Detect which cell encompasses the target text, then output its (X, Y) center coordinate. 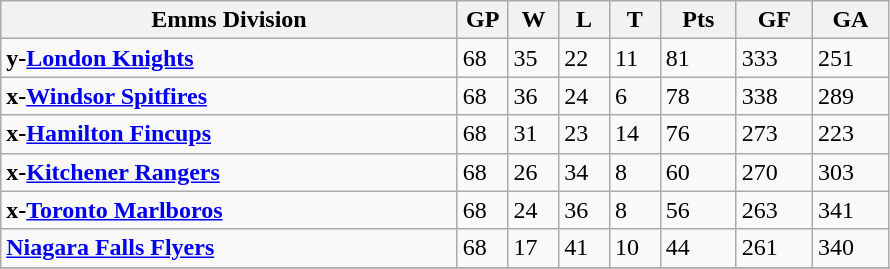
L (584, 20)
11 (634, 58)
41 (584, 248)
44 (698, 248)
x-Hamilton Fincups (230, 134)
270 (774, 172)
303 (850, 172)
78 (698, 96)
340 (850, 248)
x-Windsor Spitfires (230, 96)
W (534, 20)
261 (774, 248)
333 (774, 58)
Pts (698, 20)
6 (634, 96)
81 (698, 58)
Niagara Falls Flyers (230, 248)
338 (774, 96)
35 (534, 58)
x-Kitchener Rangers (230, 172)
T (634, 20)
223 (850, 134)
76 (698, 134)
14 (634, 134)
273 (774, 134)
GF (774, 20)
31 (534, 134)
60 (698, 172)
22 (584, 58)
10 (634, 248)
251 (850, 58)
x-Toronto Marlboros (230, 210)
Emms Division (230, 20)
34 (584, 172)
y-London Knights (230, 58)
56 (698, 210)
289 (850, 96)
23 (584, 134)
GP (482, 20)
GA (850, 20)
17 (534, 248)
263 (774, 210)
26 (534, 172)
341 (850, 210)
